Scan for the cell matching the given text and deliver its [X, Y] coordinate at center. 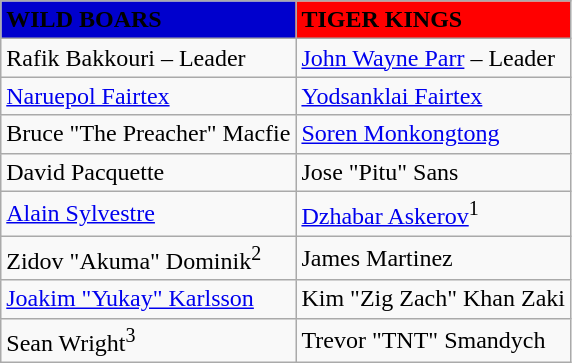
David Pacquette [148, 172]
Bruce "The Preacher" Macfie [148, 134]
Kim "Zig Zach" Khan Zaki [434, 299]
James Martinez [434, 258]
WILD BOARS [148, 20]
Jose "Pitu" Sans [434, 172]
Joakim "Yukay" Karlsson [148, 299]
TIGER KINGS [434, 20]
Alain Sylvestre [148, 214]
Rafik Bakkouri – Leader [148, 58]
Yodsanklai Fairtex [434, 96]
Naruepol Fairtex [148, 96]
Zidov "Akuma" Dominik2 [148, 258]
Trevor "TNT" Smandych [434, 340]
Sean Wright3 [148, 340]
Soren Monkongtong [434, 134]
John Wayne Parr – Leader [434, 58]
Dzhabar Askerov1 [434, 214]
